Determine the [X, Y] coordinate at the center of the cell enclosing the given text.  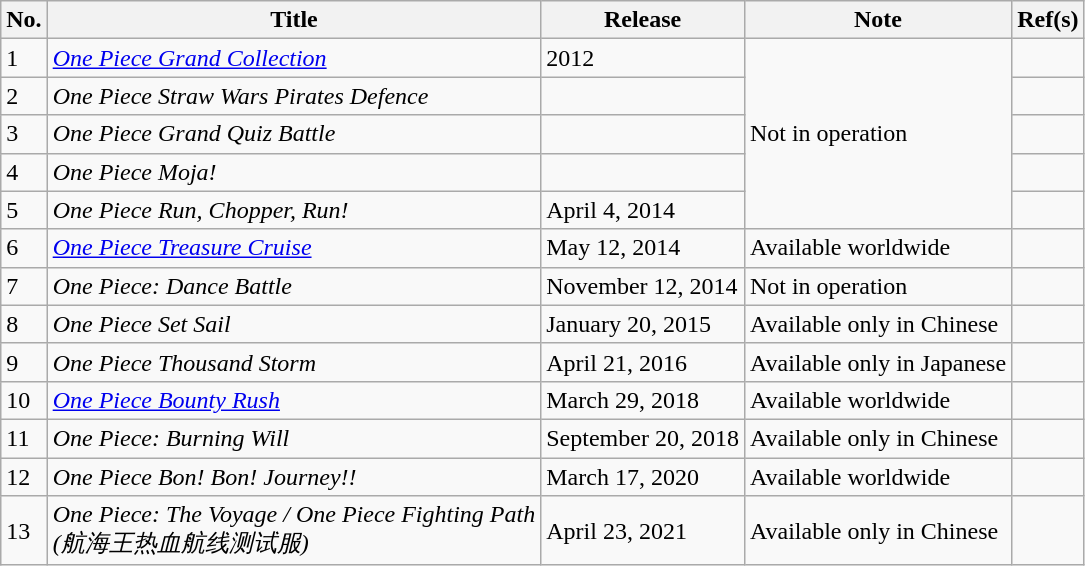
One Piece Run, Chopper, Run! [294, 210]
Title [294, 20]
May 12, 2014 [643, 248]
One Piece Straw Wars Pirates Defence [294, 96]
3 [24, 134]
One Piece: Burning Will [294, 438]
No. [24, 20]
Note [878, 20]
One Piece Moja! [294, 172]
5 [24, 210]
One Piece Bon! Bon! Journey!! [294, 477]
One Piece: The Voyage / One Piece Fighting Path(航海王热血航线测试服) [294, 531]
September 20, 2018 [643, 438]
9 [24, 362]
One Piece Bounty Rush [294, 400]
April 21, 2016 [643, 362]
One Piece Thousand Storm [294, 362]
8 [24, 324]
One Piece Grand Quiz Battle [294, 134]
One Piece Treasure Cruise [294, 248]
March 29, 2018 [643, 400]
April 4, 2014 [643, 210]
10 [24, 400]
4 [24, 172]
12 [24, 477]
13 [24, 531]
Available only in Japanese [878, 362]
One Piece Grand Collection [294, 58]
11 [24, 438]
Ref(s) [1048, 20]
April 23, 2021 [643, 531]
January 20, 2015 [643, 324]
November 12, 2014 [643, 286]
One Piece Set Sail [294, 324]
One Piece: Dance Battle [294, 286]
March 17, 2020 [643, 477]
2012 [643, 58]
Release [643, 20]
7 [24, 286]
6 [24, 248]
2 [24, 96]
1 [24, 58]
